Provide the (x, y) coordinate of the cell's center where the given text is located.  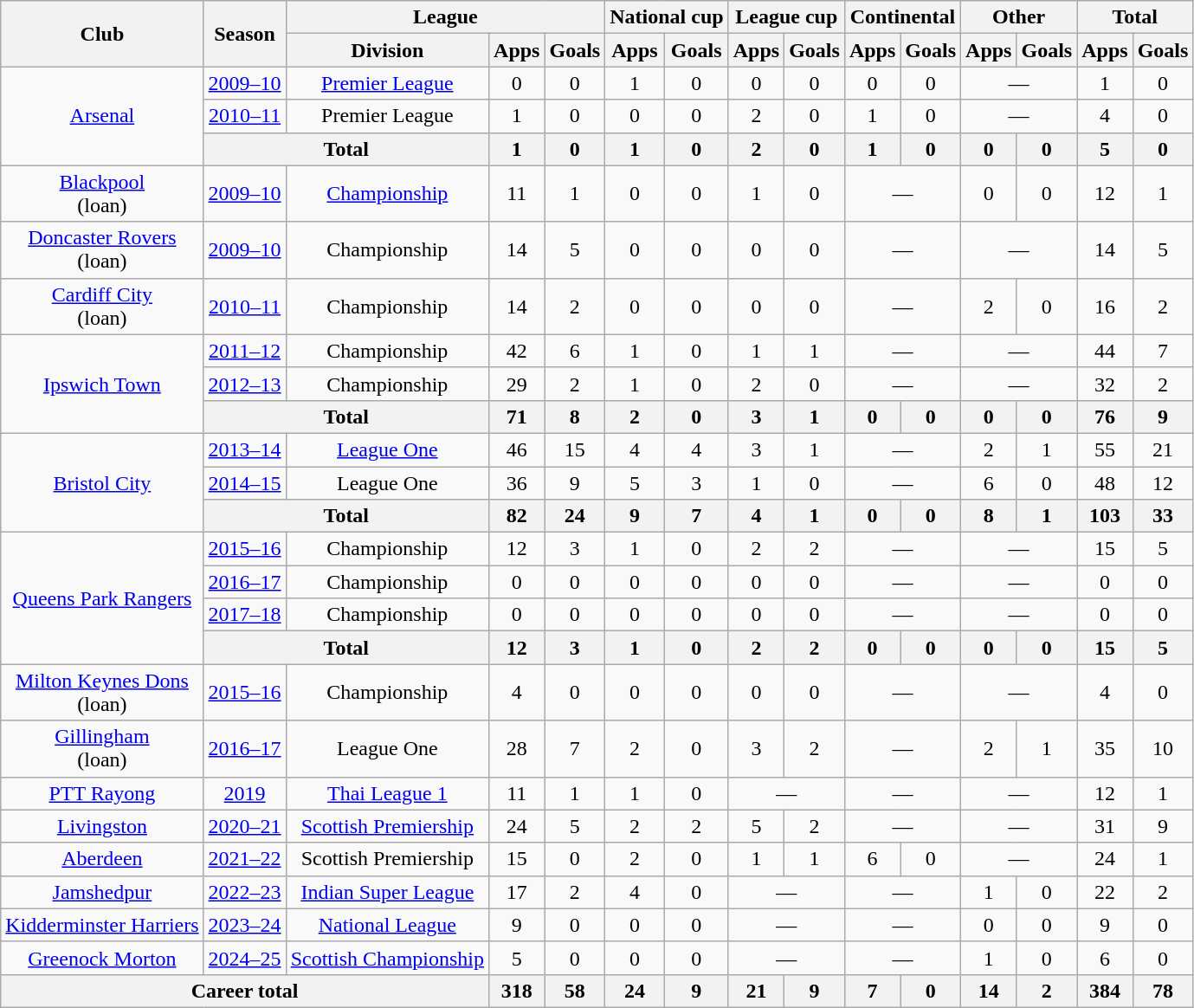
Cardiff City (loan) (102, 307)
55 (1105, 449)
Club (102, 34)
National cup (667, 17)
36 (517, 482)
Thai League 1 (387, 793)
Doncaster Rovers (loan) (102, 249)
28 (517, 748)
Livingston (102, 826)
Scottish Championship (387, 958)
2019 (244, 793)
42 (517, 351)
16 (1105, 307)
103 (1105, 516)
Queens Park Rangers (102, 598)
Season (244, 34)
58 (575, 991)
2021–22 (244, 859)
76 (1105, 417)
29 (517, 384)
Career total (245, 991)
Milton Keynes Dons (loan) (102, 693)
2020–21 (244, 826)
National League (387, 925)
Division (387, 50)
318 (517, 991)
71 (517, 417)
17 (517, 892)
33 (1163, 516)
44 (1105, 351)
35 (1105, 748)
2013–14 (244, 449)
2011–12 (244, 351)
Gillingham (loan) (102, 748)
Arsenal (102, 116)
2023–24 (244, 925)
PTT Rayong (102, 793)
Indian Super League (387, 892)
384 (1105, 991)
2022–23 (244, 892)
Aberdeen (102, 859)
2017–18 (244, 615)
Ipswich Town (102, 384)
46 (517, 449)
22 (1105, 892)
Jamshedpur (102, 892)
2014–15 (244, 482)
78 (1163, 991)
Greenock Morton (102, 958)
10 (1163, 748)
Other (1019, 17)
32 (1105, 384)
2024–25 (244, 958)
31 (1105, 826)
2012–13 (244, 384)
Bristol City (102, 482)
League (445, 17)
Continental (902, 17)
League cup (786, 17)
48 (1105, 482)
Kidderminster Harriers (102, 925)
82 (517, 516)
Blackpool (loan) (102, 194)
